From the cell containing the given text, extract its center point as (X, Y) coordinate. 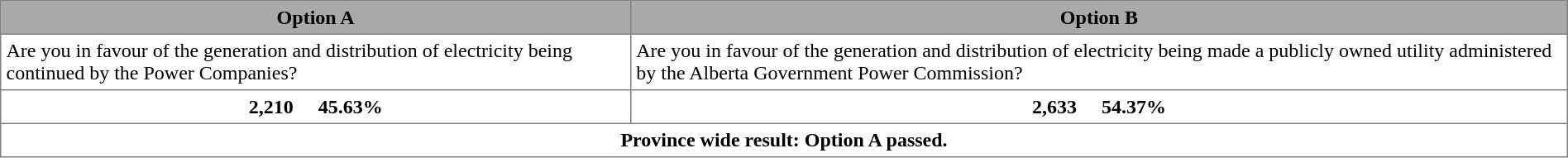
Are you in favour of the generation and distribution of electricity being continued by the Power Companies? (316, 62)
2,210 45.63% (316, 107)
Province wide result: Option A passed. (784, 140)
Option A (316, 17)
2,633 54.37% (1100, 107)
Option B (1100, 17)
